Find where the given text appears and provide that cell's center as (X, Y) coordinate. 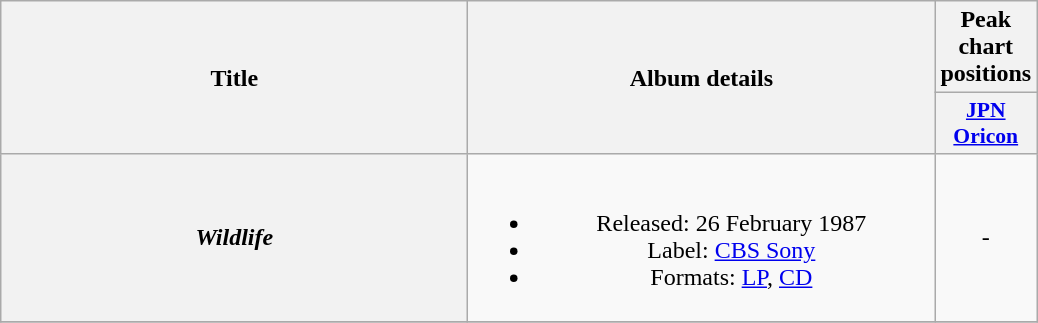
Wildlife (234, 238)
Album details (702, 78)
JPNOricon (986, 124)
- (986, 238)
Title (234, 78)
Peak chart positions (986, 47)
Released: 26 February 1987Label: CBS SonyFormats: LP, CD (702, 238)
